Determine the [X, Y] coordinate at the center of the cell enclosing the given text.  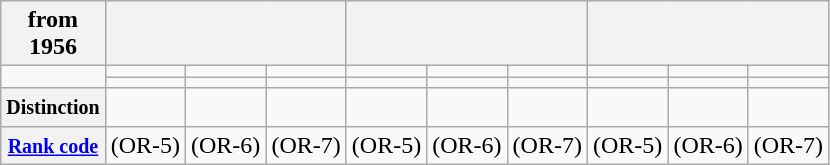
Distinction [53, 107]
Rank code [53, 145]
from1956 [53, 34]
